Extract the [X, Y] coordinate from the center of the cell holding the provided text.  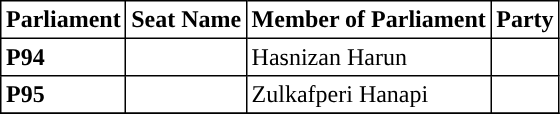
Member of Parliament [368, 20]
P94 [64, 57]
Seat Name [186, 20]
P95 [64, 95]
Zulkafperi Hanapi [368, 95]
Hasnizan Harun [368, 57]
Parliament [64, 20]
Party [525, 20]
